Search for the cell housing the specified text and yield its (X, Y) center coordinate. 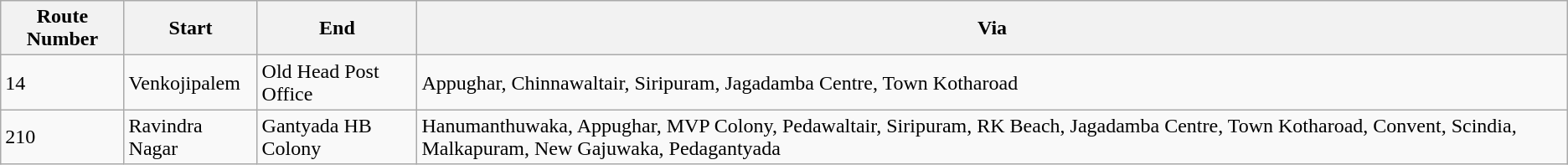
14 (62, 82)
Start (191, 28)
Ravindra Nagar (191, 137)
Gantyada HB Colony (337, 137)
Via (992, 28)
Route Number (62, 28)
Venkojipalem (191, 82)
Appughar, Chinnawaltair, Siripuram, Jagadamba Centre, Town Kotharoad (992, 82)
Old Head Post Office (337, 82)
End (337, 28)
210 (62, 137)
